Determine the (x, y) coordinate at the center of the cell enclosing the given text.  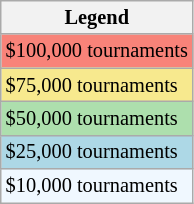
$75,000 tournaments (97, 85)
$25,000 tournaments (97, 152)
$10,000 tournaments (97, 186)
Legend (97, 17)
$100,000 tournaments (97, 51)
$50,000 tournaments (97, 118)
